Provide the (X, Y) coordinate of the cell's center where the given text is located.  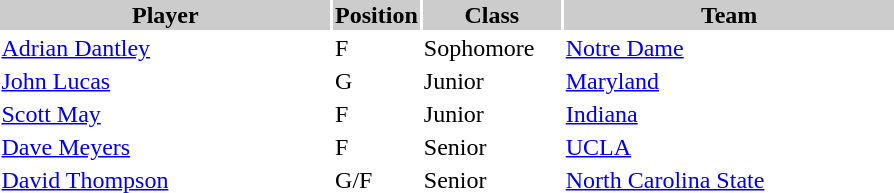
Adrian Dantley (166, 48)
Position (377, 15)
John Lucas (166, 81)
Indiana (729, 114)
Player (166, 15)
Class (492, 15)
Senior (492, 147)
Maryland (729, 81)
Sophomore (492, 48)
Notre Dame (729, 48)
Team (729, 15)
UCLA (729, 147)
Scott May (166, 114)
Dave Meyers (166, 147)
G (377, 81)
